Provide the [X, Y] coordinate of the cell's center where the given text is located.  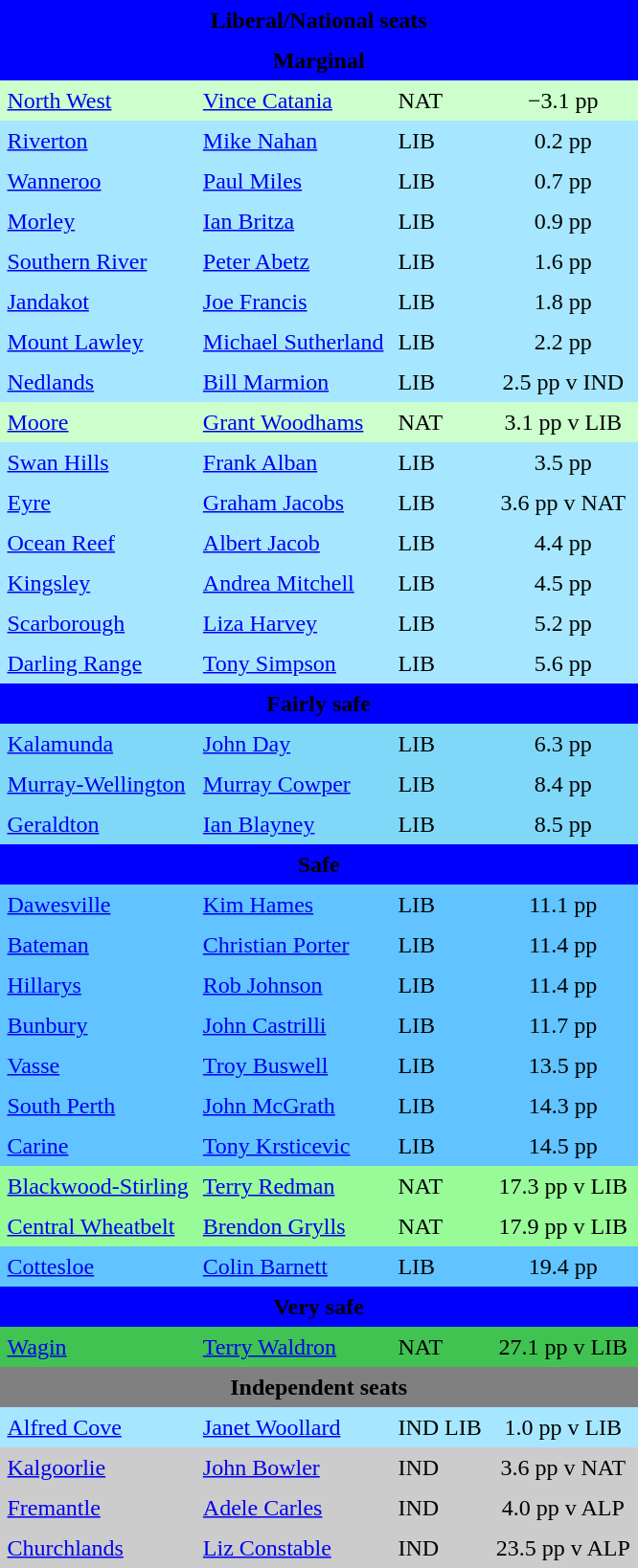
John Day [293, 745]
Wagin [98, 1348]
Vince Catania [293, 101]
3.5 pp [563, 463]
Liza Harvey [293, 624]
John McGrath [293, 1107]
Liberal/National seats [318, 21]
Marginal [318, 61]
Andrea Mitchell [293, 584]
1.6 pp [563, 262]
John Castrilli [293, 1026]
2.2 pp [563, 343]
Brendon Grylls [293, 1227]
17.3 pp v LIB [563, 1187]
Ian Blayney [293, 825]
Christian Porter [293, 946]
Fairly safe [318, 705]
Independent seats [318, 1388]
14.5 pp [563, 1147]
Rob Johnson [293, 986]
1.8 pp [563, 302]
Morley [98, 222]
14.3 pp [563, 1107]
Mount Lawley [98, 343]
IND LIB [440, 1428]
Albert Jacob [293, 544]
Adele Carles [293, 1509]
John Bowler [293, 1468]
Murray-Wellington [98, 785]
North West [98, 101]
Alfred Cove [98, 1428]
Ian Britza [293, 222]
Tony Krsticevic [293, 1147]
Bateman [98, 946]
Bill Marmion [293, 383]
5.2 pp [563, 624]
Joe Francis [293, 302]
19.4 pp [563, 1267]
Wanneroo [98, 182]
0.7 pp [563, 182]
Terry Waldron [293, 1348]
Central Wheatbelt [98, 1227]
1.0 pp v LIB [563, 1428]
Peter Abetz [293, 262]
8.5 pp [563, 825]
Troy Buswell [293, 1066]
4.0 pp v ALP [563, 1509]
5.6 pp [563, 664]
Kingsley [98, 584]
Michael Sutherland [293, 343]
Nedlands [98, 383]
Swan Hills [98, 463]
Moore [98, 423]
Frank Alban [293, 463]
Ocean Reef [98, 544]
2.5 pp v IND [563, 383]
Jandakot [98, 302]
4.4 pp [563, 544]
Kalgoorlie [98, 1468]
Kim Hames [293, 906]
Riverton [98, 142]
Bunbury [98, 1026]
−3.1 pp [563, 101]
13.5 pp [563, 1066]
8.4 pp [563, 785]
Blackwood-Stirling [98, 1187]
Scarborough [98, 624]
Carine [98, 1147]
Graham Jacobs [293, 504]
Darling Range [98, 664]
6.3 pp [563, 745]
Safe [318, 865]
Hillarys [98, 986]
Colin Barnett [293, 1267]
0.9 pp [563, 222]
3.1 pp v LIB [563, 423]
Janet Woollard [293, 1428]
Geraldton [98, 825]
Mike Nahan [293, 142]
Paul Miles [293, 182]
17.9 pp v LIB [563, 1227]
Grant Woodhams [293, 423]
Kalamunda [98, 745]
South Perth [98, 1107]
Southern River [98, 262]
Murray Cowper [293, 785]
Terry Redman [293, 1187]
Fremantle [98, 1509]
Very safe [318, 1308]
Dawesville [98, 906]
0.2 pp [563, 142]
Vasse [98, 1066]
27.1 pp v LIB [563, 1348]
11.1 pp [563, 906]
4.5 pp [563, 584]
Eyre [98, 504]
11.7 pp [563, 1026]
Tony Simpson [293, 664]
Cottesloe [98, 1267]
